From the cell containing the given text, extract its center point as (X, Y) coordinate. 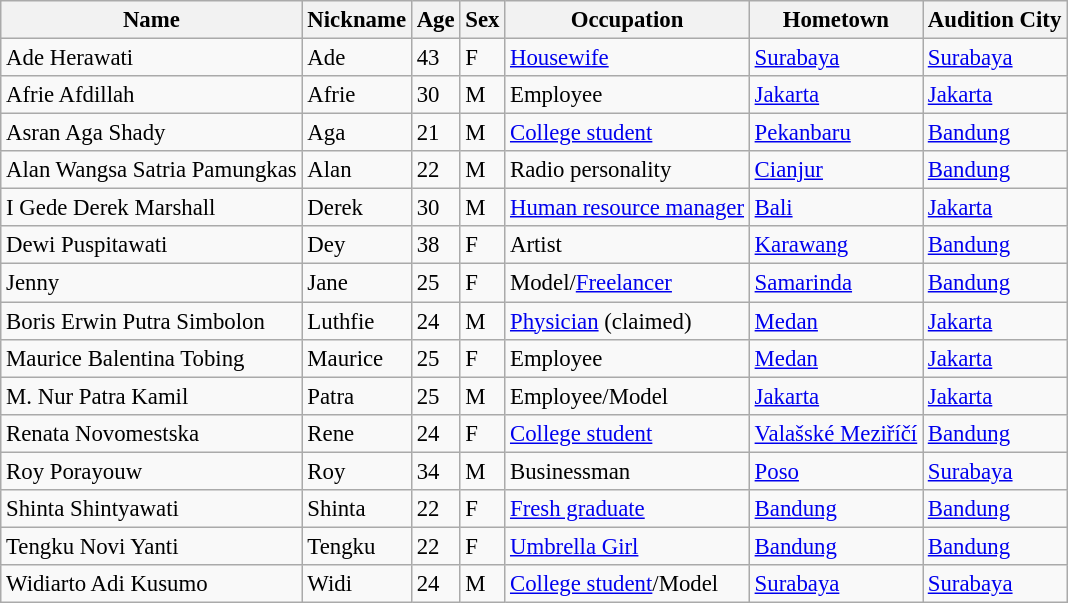
Widiarto Adi Kusumo (152, 584)
Shinta Shintyawati (152, 509)
Hometown (836, 20)
Sex (482, 20)
Physician (claimed) (628, 321)
Rene (356, 433)
Radio personality (628, 170)
Shinta (356, 509)
Ade Herawati (152, 58)
Poso (836, 471)
Dewi Puspitawati (152, 245)
Alan Wangsa Satria Pamungkas (152, 170)
Audition City (994, 20)
Valašské Meziříčí (836, 433)
Renata Novomestska (152, 433)
Ade (356, 58)
Asran Aga Shady (152, 133)
Maurice (356, 358)
Occupation (628, 20)
M. Nur Patra Kamil (152, 396)
21 (436, 133)
Luthfie (356, 321)
Human resource manager (628, 208)
College student/Model (628, 584)
Jane (356, 283)
Tengku Novi Yanti (152, 546)
Tengku (356, 546)
Employee/Model (628, 396)
Bali (836, 208)
Name (152, 20)
Cianjur (836, 170)
Karawang (836, 245)
Jenny (152, 283)
Maurice Balentina Tobing (152, 358)
Nickname (356, 20)
Derek (356, 208)
Samarinda (836, 283)
I Gede Derek Marshall (152, 208)
Artist (628, 245)
Pekanbaru (836, 133)
Dey (356, 245)
Businessman (628, 471)
Boris Erwin Putra Simbolon (152, 321)
Fresh graduate (628, 509)
43 (436, 58)
Age (436, 20)
Roy Porayouw (152, 471)
Roy (356, 471)
Umbrella Girl (628, 546)
Widi (356, 584)
38 (436, 245)
Patra (356, 396)
Housewife (628, 58)
34 (436, 471)
Aga (356, 133)
Model/Freelancer (628, 283)
Afrie Afdillah (152, 95)
Afrie (356, 95)
Alan (356, 170)
